Determine the [x, y] coordinate at the center of the cell enclosing the given text.  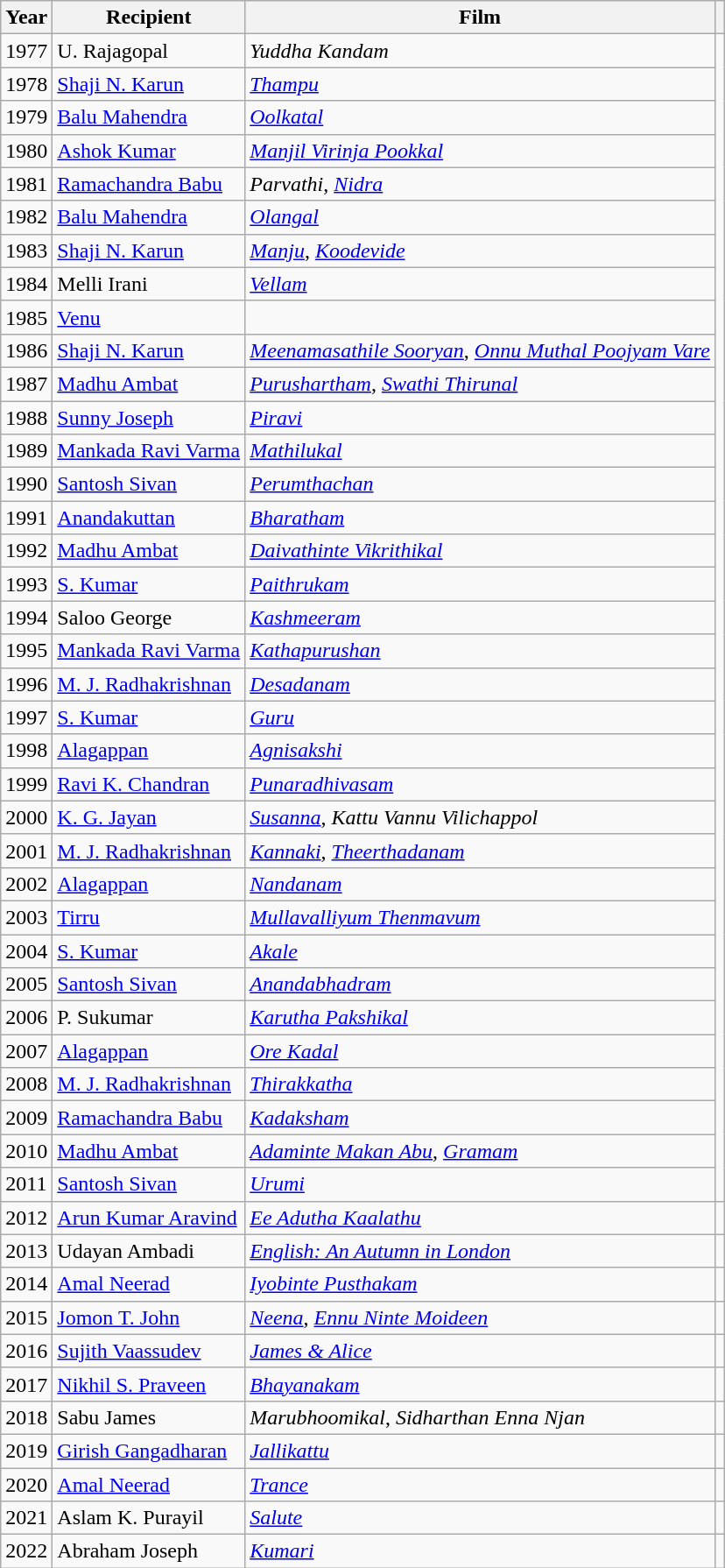
Nandanam [480, 884]
2006 [26, 1018]
P. Sukumar [149, 1018]
Mullavalliyum Thenmavum [480, 917]
Recipient [149, 18]
1988 [26, 418]
Susanna, Kattu Vannu Vilichappol [480, 817]
Nikhil S. Praveen [149, 1384]
2010 [26, 1151]
2014 [26, 1284]
2001 [26, 851]
U. Rajagopal [149, 51]
2002 [26, 884]
Abraham Joseph [149, 1551]
Venu [149, 317]
1982 [26, 217]
Daivathinte Vikrithikal [480, 551]
Thampu [480, 84]
Thirakkatha [480, 1084]
1981 [26, 184]
Kadaksham [480, 1118]
Salute [480, 1518]
2016 [26, 1351]
Manju, Koodevide [480, 251]
Iyobinte Pusthakam [480, 1284]
Oolkatal [480, 117]
1999 [26, 784]
English: An Autumn in London [480, 1251]
1980 [26, 151]
Punaradhivasam [480, 784]
1994 [26, 618]
2018 [26, 1417]
Adaminte Makan Abu, Gramam [480, 1151]
Saloo George [149, 618]
Ashok Kumar [149, 151]
Bharatham [480, 518]
1991 [26, 518]
2008 [26, 1084]
2021 [26, 1518]
Guru [480, 717]
Aslam K. Purayil [149, 1518]
Desadanam [480, 684]
Perumthachan [480, 484]
2012 [26, 1218]
1987 [26, 384]
1990 [26, 484]
Year [26, 18]
Karutha Pakshikal [480, 1018]
Olangal [480, 217]
1992 [26, 551]
Urumi [480, 1184]
Bhayanakam [480, 1384]
2022 [26, 1551]
Kannaki, Theerthadanam [480, 851]
1985 [26, 317]
2013 [26, 1251]
Marubhoomikal, Sidharthan Enna Njan [480, 1417]
Meenamasathile Sooryan, Onnu Muthal Poojyam Vare [480, 350]
Tirru [149, 917]
1996 [26, 684]
Jallikattu [480, 1451]
2020 [26, 1485]
Parvathi, Nidra [480, 184]
Melli Irani [149, 284]
1978 [26, 84]
1989 [26, 451]
1983 [26, 251]
Ravi K. Chandran [149, 784]
2017 [26, 1384]
Agnisakshi [480, 751]
Kashmeeram [480, 618]
Purushartham, Swathi Thirunal [480, 384]
Sujith Vaassudev [149, 1351]
K. G. Jayan [149, 817]
1993 [26, 584]
2000 [26, 817]
1997 [26, 717]
2007 [26, 1051]
Kumari [480, 1551]
Girish Gangadharan [149, 1451]
1984 [26, 284]
Manjil Virinja Pookkal [480, 151]
James & Alice [480, 1351]
1979 [26, 117]
2015 [26, 1317]
Ee Adutha Kaalathu [480, 1218]
Sunny Joseph [149, 418]
Piravi [480, 418]
Jomon T. John [149, 1317]
Arun Kumar Aravind [149, 1218]
Mathilukal [480, 451]
Yuddha Kandam [480, 51]
2005 [26, 985]
Kathapurushan [480, 651]
Vellam [480, 284]
Ore Kadal [480, 1051]
Anandabhadram [480, 985]
2011 [26, 1184]
2019 [26, 1451]
1977 [26, 51]
Paithrukam [480, 584]
Trance [480, 1485]
2009 [26, 1118]
1986 [26, 350]
Anandakuttan [149, 518]
Sabu James [149, 1417]
2003 [26, 917]
1995 [26, 651]
1998 [26, 751]
Neena, Ennu Ninte Moideen [480, 1317]
Film [480, 18]
2004 [26, 950]
Akale [480, 950]
Udayan Ambadi [149, 1251]
